Output the (X, Y) coordinate of the center of the cell containing the given text.  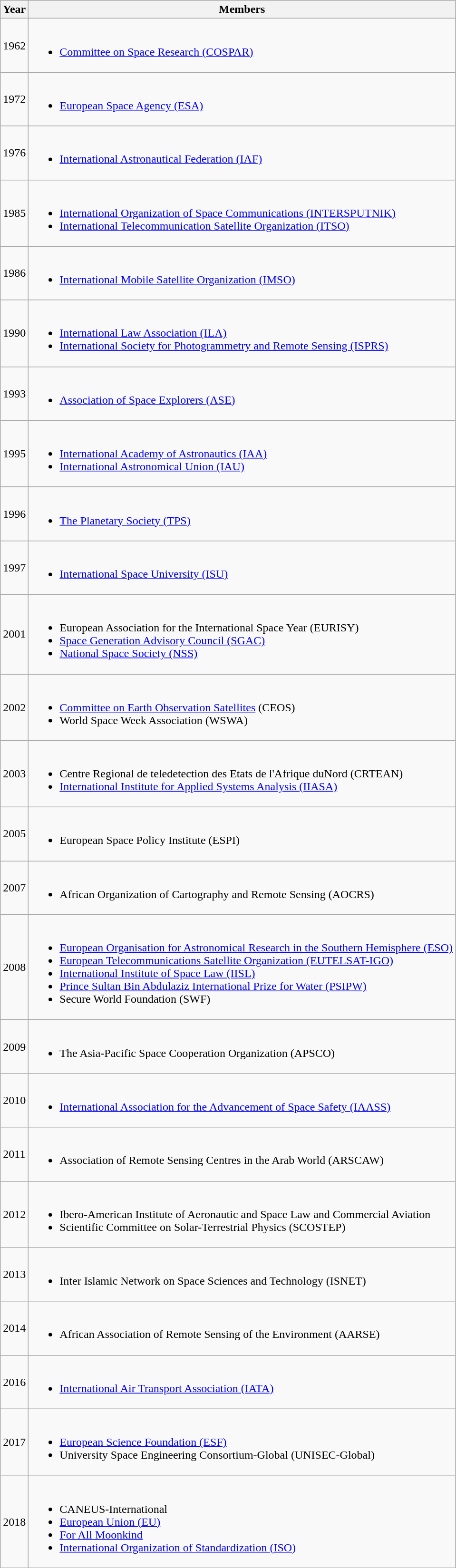
2014 (14, 1328)
Centre Regional de teledetection des Etats de l'Afrique duNord (CRTEAN)International Institute for Applied Systems Analysis (IIASA) (242, 774)
The Planetary Society (TPS) (242, 513)
2005 (14, 834)
Ibero-American Institute of Aeronautic and Space Law and Commercial AviationScientific Committee on Solar-Terrestrial Physics (SCOSTEP) (242, 1214)
1972 (14, 99)
2010 (14, 1100)
2016 (14, 1382)
International Mobile Satellite Organization (IMSO) (242, 273)
2009 (14, 1047)
1976 (14, 153)
International Law Association (ILA)International Society for Photogrammetry and Remote Sensing (ISPRS) (242, 333)
International Organization of Space Communications (INTERSPUTNIK)International Telecommunication Satellite Organization (ITSO) (242, 213)
International Space University (ISU) (242, 568)
1997 (14, 568)
2017 (14, 1442)
1993 (14, 394)
European Association for the International Space Year (EURISY)Space Generation Advisory Council (SGAC)National Space Society (NSS) (242, 634)
Association of Space Explorers (ASE) (242, 394)
2007 (14, 888)
1990 (14, 333)
International Astronautical Federation (IAF) (242, 153)
1996 (14, 513)
1995 (14, 454)
Committee on Space Research (COSPAR) (242, 46)
International Air Transport Association (IATA) (242, 1382)
European Space Agency (ESA) (242, 99)
2003 (14, 774)
2002 (14, 707)
International Academy of Astronautics (IAA)International Astronomical Union (IAU) (242, 454)
1986 (14, 273)
2013 (14, 1274)
Inter Islamic Network on Space Sciences and Technology (ISNET) (242, 1274)
Association of Remote Sensing Centres in the Arab World (ARSCAW) (242, 1154)
Year (14, 10)
2018 (14, 1521)
1962 (14, 46)
1985 (14, 213)
2001 (14, 634)
2012 (14, 1214)
European Space Policy Institute (ESPI) (242, 834)
2008 (14, 967)
Committee on Earth Observation Satellites (CEOS)World Space Week Association (WSWA) (242, 707)
European Science Foundation (ESF)University Space Engineering Consortium-Global (UNISEC-Global) (242, 1442)
African Organization of Cartography and Remote Sensing (AOCRS) (242, 888)
CANEUS-InternationalEuropean Union (EU)For All MoonkindInternational Organization of Standardization (ISO) (242, 1521)
The Asia-Pacific Space Cooperation Organization (APSCO) (242, 1047)
African Association of Remote Sensing of the Environment (AARSE) (242, 1328)
2011 (14, 1154)
International Association for the Advancement of Space Safety (IAASS) (242, 1100)
Members (242, 10)
